Scan for the cell matching the given text and deliver its (X, Y) coordinate at center. 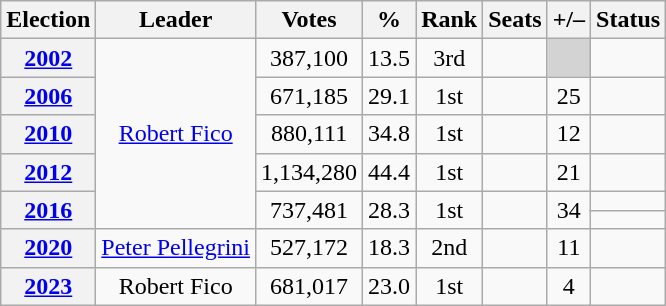
34.8 (390, 134)
18.3 (390, 248)
% (390, 20)
+/– (568, 20)
44.4 (390, 172)
2016 (48, 210)
681,017 (310, 286)
Seats (515, 20)
Votes (310, 20)
2006 (48, 96)
Status (628, 20)
2nd (450, 248)
2020 (48, 248)
23.0 (390, 286)
13.5 (390, 58)
Election (48, 20)
527,172 (310, 248)
880,111 (310, 134)
2012 (48, 172)
4 (568, 286)
737,481 (310, 210)
29.1 (390, 96)
2002 (48, 58)
12 (568, 134)
1,134,280 (310, 172)
2010 (48, 134)
11 (568, 248)
3rd (450, 58)
Leader (176, 20)
Rank (450, 20)
25 (568, 96)
387,100 (310, 58)
671,185 (310, 96)
2023 (48, 286)
28.3 (390, 210)
Peter Pellegrini (176, 248)
34 (568, 210)
21 (568, 172)
